Extract the (X, Y) coordinate from the center of the cell holding the provided text.  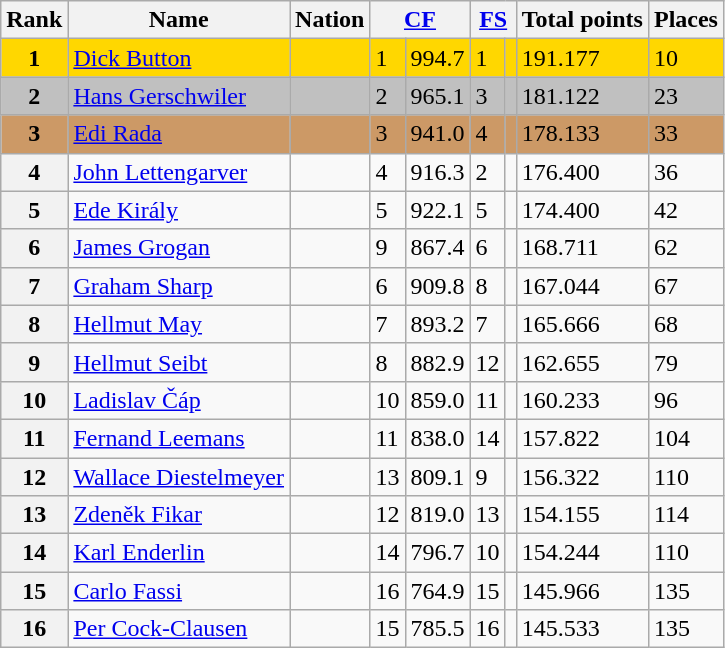
Total points (582, 20)
Hellmut Seibt (179, 362)
156.322 (582, 477)
62 (686, 248)
160.233 (582, 400)
John Lettengarver (179, 172)
167.044 (582, 286)
157.822 (582, 438)
145.533 (582, 629)
168.711 (582, 248)
FS (493, 20)
176.400 (582, 172)
23 (686, 96)
Graham Sharp (179, 286)
916.3 (438, 172)
154.244 (582, 553)
174.400 (582, 210)
Ladislav Čáp (179, 400)
785.5 (438, 629)
838.0 (438, 438)
796.7 (438, 553)
Name (179, 20)
941.0 (438, 134)
79 (686, 362)
Karl Enderlin (179, 553)
145.966 (582, 591)
68 (686, 324)
764.9 (438, 591)
33 (686, 134)
Hans Gerschwiler (179, 96)
Dick Button (179, 58)
909.8 (438, 286)
Rank (34, 20)
James Grogan (179, 248)
809.1 (438, 477)
922.1 (438, 210)
Fernand Leemans (179, 438)
Zdeněk Fikar (179, 515)
CF (420, 20)
191.177 (582, 58)
Places (686, 20)
104 (686, 438)
994.7 (438, 58)
Wallace Diestelmeyer (179, 477)
165.666 (582, 324)
Carlo Fassi (179, 591)
162.655 (582, 362)
36 (686, 172)
867.4 (438, 248)
42 (686, 210)
882.9 (438, 362)
114 (686, 515)
181.122 (582, 96)
Hellmut May (179, 324)
178.133 (582, 134)
67 (686, 286)
96 (686, 400)
Ede Király (179, 210)
859.0 (438, 400)
Nation (330, 20)
819.0 (438, 515)
Per Cock-Clausen (179, 629)
893.2 (438, 324)
Edi Rada (179, 134)
154.155 (582, 515)
965.1 (438, 96)
